From the cell containing the given text, extract its center point as [X, Y] coordinate. 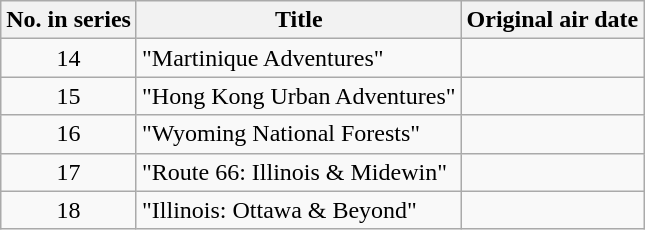
"Hong Kong Urban Adventures" [298, 96]
Title [298, 20]
No. in series [69, 20]
"Route 66: Illinois & Midewin" [298, 172]
14 [69, 58]
Original air date [552, 20]
15 [69, 96]
"Illinois: Ottawa & Beyond" [298, 210]
"Wyoming National Forests" [298, 134]
18 [69, 210]
17 [69, 172]
"Martinique Adventures" [298, 58]
16 [69, 134]
